Search for the cell housing the specified text and yield its (X, Y) center coordinate. 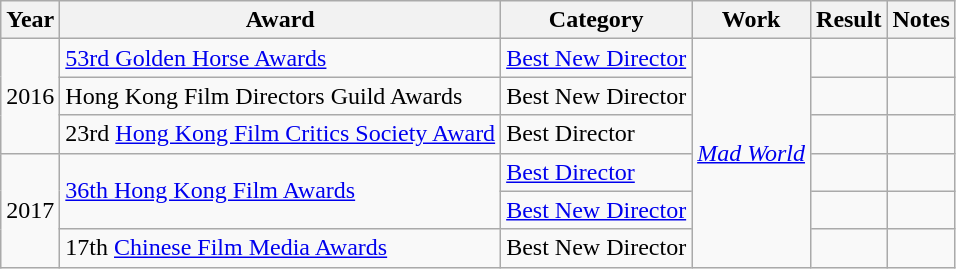
Award (280, 20)
2017 (30, 210)
23rd Hong Kong Film Critics Society Award (280, 134)
Mad World (752, 153)
Year (30, 20)
36th Hong Kong Film Awards (280, 191)
17th Chinese Film Media Awards (280, 248)
Category (596, 20)
Work (752, 20)
Hong Kong Film Directors Guild Awards (280, 96)
Result (849, 20)
53rd Golden Horse Awards (280, 58)
2016 (30, 96)
Notes (921, 20)
